Provide the [x, y] coordinate of the cell's center where the given text is located.  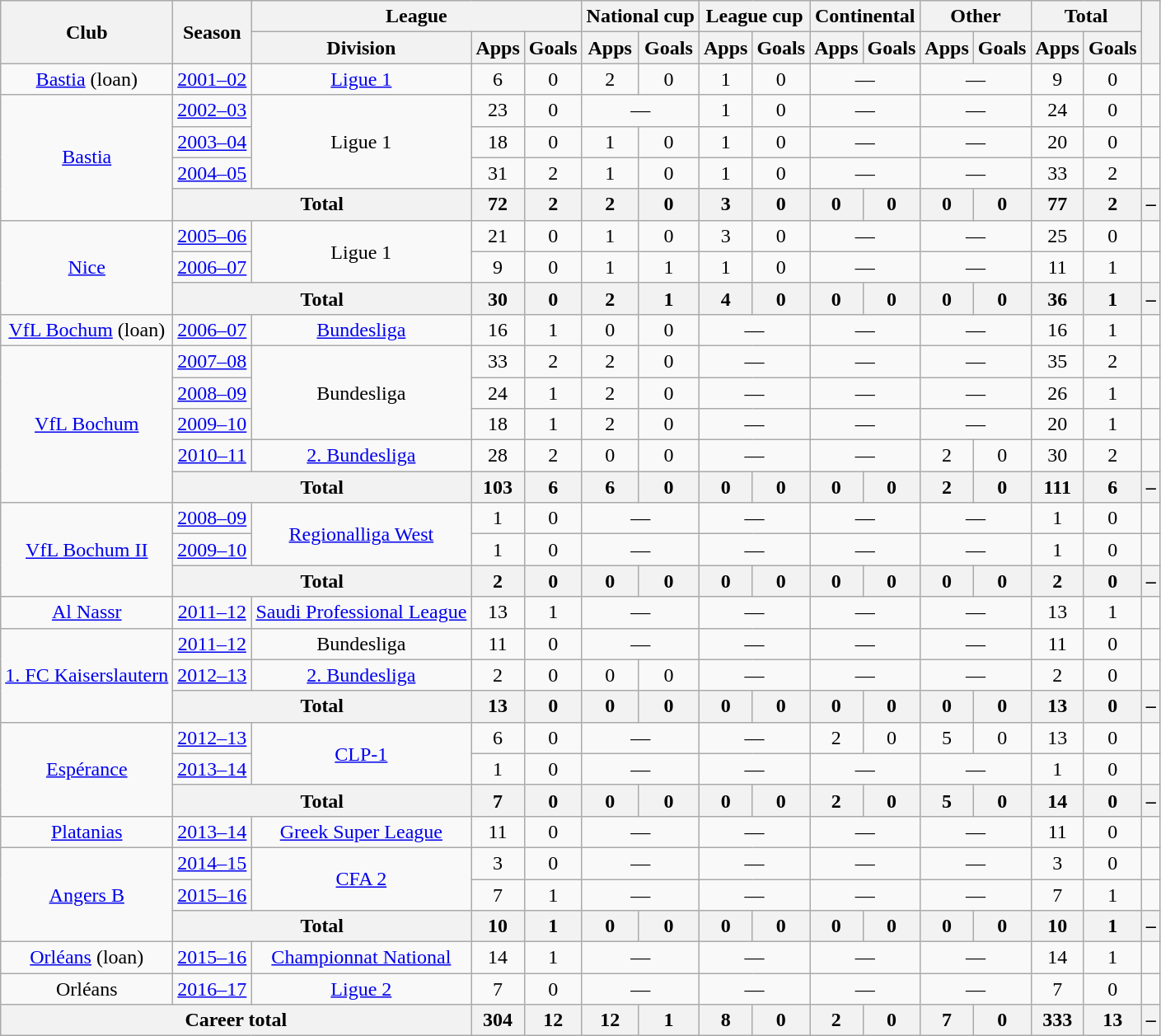
Orléans (loan) [87, 958]
Division [361, 48]
2003–04 [213, 142]
Greek Super League [361, 832]
VfL Bochum (loan) [87, 330]
Continental [865, 16]
28 [498, 456]
VfL Bochum [87, 424]
Nice [87, 267]
2010–11 [213, 456]
VfL Bochum II [87, 550]
103 [498, 487]
League [417, 16]
2005–06 [213, 236]
26 [1057, 393]
CFA 2 [361, 879]
111 [1057, 487]
304 [498, 1020]
CLP-1 [361, 753]
Regionalliga West [361, 534]
77 [1057, 204]
National cup [640, 16]
1. FC Kaiserslautern [87, 675]
72 [498, 204]
21 [498, 236]
Platanias [87, 832]
Angers B [87, 894]
Career total [236, 1020]
35 [1057, 361]
Al Nassr [87, 612]
Orléans [87, 989]
8 [725, 1020]
4 [725, 298]
2002–03 [213, 110]
Ligue 2 [361, 989]
Bastia (loan) [87, 79]
Espérance [87, 769]
31 [498, 173]
Other [976, 16]
2014–15 [213, 863]
Season [213, 32]
2004–05 [213, 173]
36 [1057, 298]
25 [1057, 236]
2007–08 [213, 361]
2016–17 [213, 989]
Saudi Professional League [361, 612]
Championnat National [361, 958]
333 [1057, 1020]
2001–02 [213, 79]
23 [498, 110]
Bastia [87, 157]
Club [87, 32]
League cup [754, 16]
